Determine the [x, y] coordinate at the center of the cell enclosing the given text.  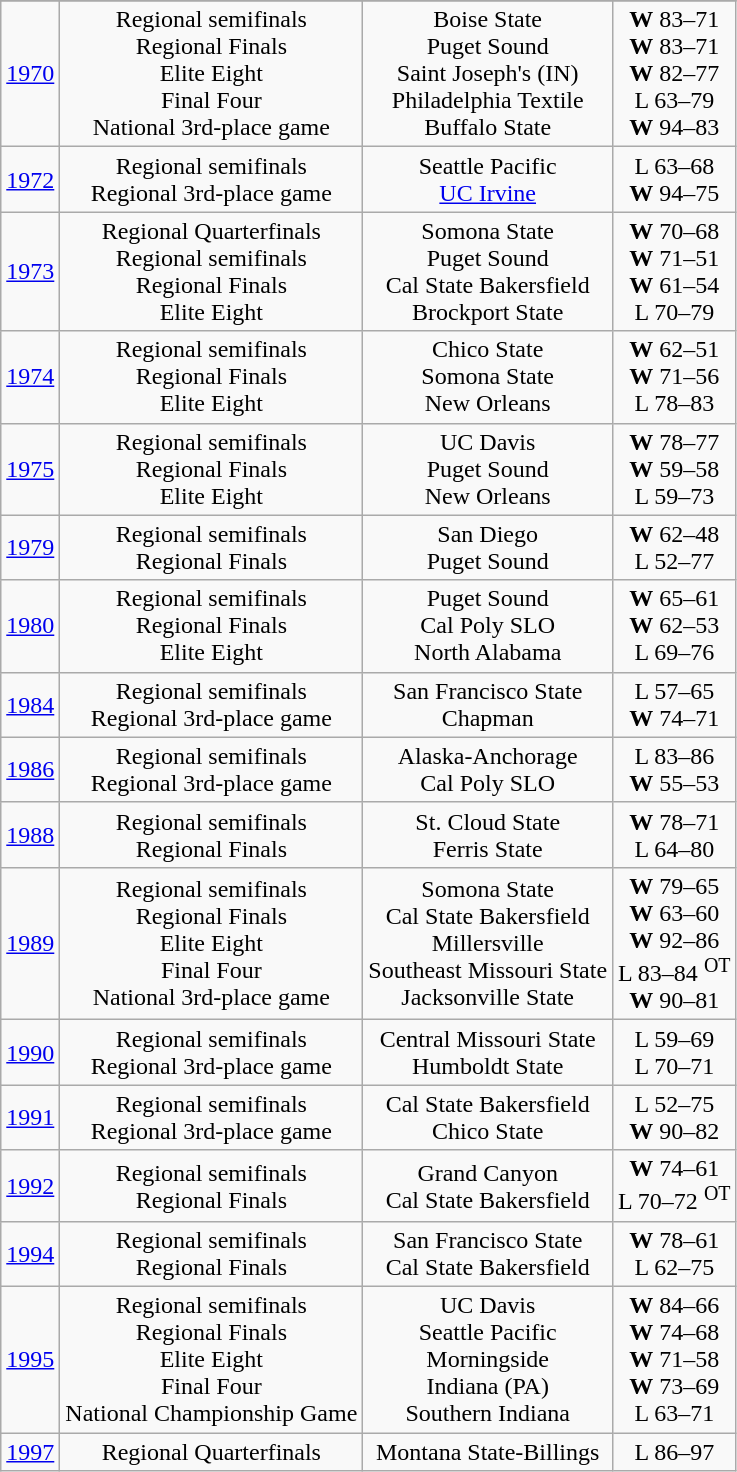
W 62–51W 71–56L 78–83 [675, 377]
1991 [30, 1118]
1988 [30, 834]
Chico StateSomona StateNew Orleans [488, 377]
Regional Quarterfinals [212, 1452]
1984 [30, 704]
UC DavisSeattle PacificMorningsideIndiana (PA)Southern Indiana [488, 1360]
L 83–86W 55–53 [675, 770]
W 65–61W 62–53L 69–76 [675, 626]
W 83–71W 83–71W 82–77L 63–79W 94–83 [675, 74]
Central Missouri StateHumboldt State [488, 1052]
1975 [30, 469]
1992 [30, 1186]
L 59–69L 70–71 [675, 1052]
Boise StatePuget SoundSaint Joseph's (IN)Philadelphia TextileBuffalo State [488, 74]
San Francisco StateCal State Bakersfield [488, 1254]
San DiegoPuget Sound [488, 548]
L 57–65W 74–71 [675, 704]
W 79–65W 63–60W 92–86L 83–84 OTW 90–81 [675, 944]
Alaska-AnchorageCal Poly SLO [488, 770]
Regional semifinalsRegional FinalsElite EightFinal FourNational Championship Game [212, 1360]
W 74–61L 70–72 OT [675, 1186]
L 63–68W 94–75 [675, 180]
W 84–66W 74–68W 71–58W 73–69L 63–71 [675, 1360]
L 52–75W 90–82 [675, 1118]
Montana State-Billings [488, 1452]
Puget SoundCal Poly SLONorth Alabama [488, 626]
Regional QuarterfinalsRegional semifinalsRegional FinalsElite Eight [212, 272]
UC DavisPuget SoundNew Orleans [488, 469]
1989 [30, 944]
W 78–71L 64–80 [675, 834]
W 78–61L 62–75 [675, 1254]
1980 [30, 626]
San Francisco StateChapman [488, 704]
Somona StateCal State BakersfieldMillersvilleSoutheast Missouri StateJacksonville State [488, 944]
Cal State BakersfieldChico State [488, 1118]
L 86–97 [675, 1452]
1994 [30, 1254]
W 62–48L 52–77 [675, 548]
St. Cloud StateFerris State [488, 834]
1995 [30, 1360]
Seattle PacificUC Irvine [488, 180]
Grand CanyonCal State Bakersfield [488, 1186]
1997 [30, 1452]
W 70–68W 71–51W 61–54L 70–79 [675, 272]
1970 [30, 74]
W 78–77W 59–58L 59–73 [675, 469]
1979 [30, 548]
1973 [30, 272]
1972 [30, 180]
1974 [30, 377]
1990 [30, 1052]
Somona StatePuget SoundCal State BakersfieldBrockport State [488, 272]
1986 [30, 770]
